Provide the (x, y) coordinate of the cell's center where the given text is located.  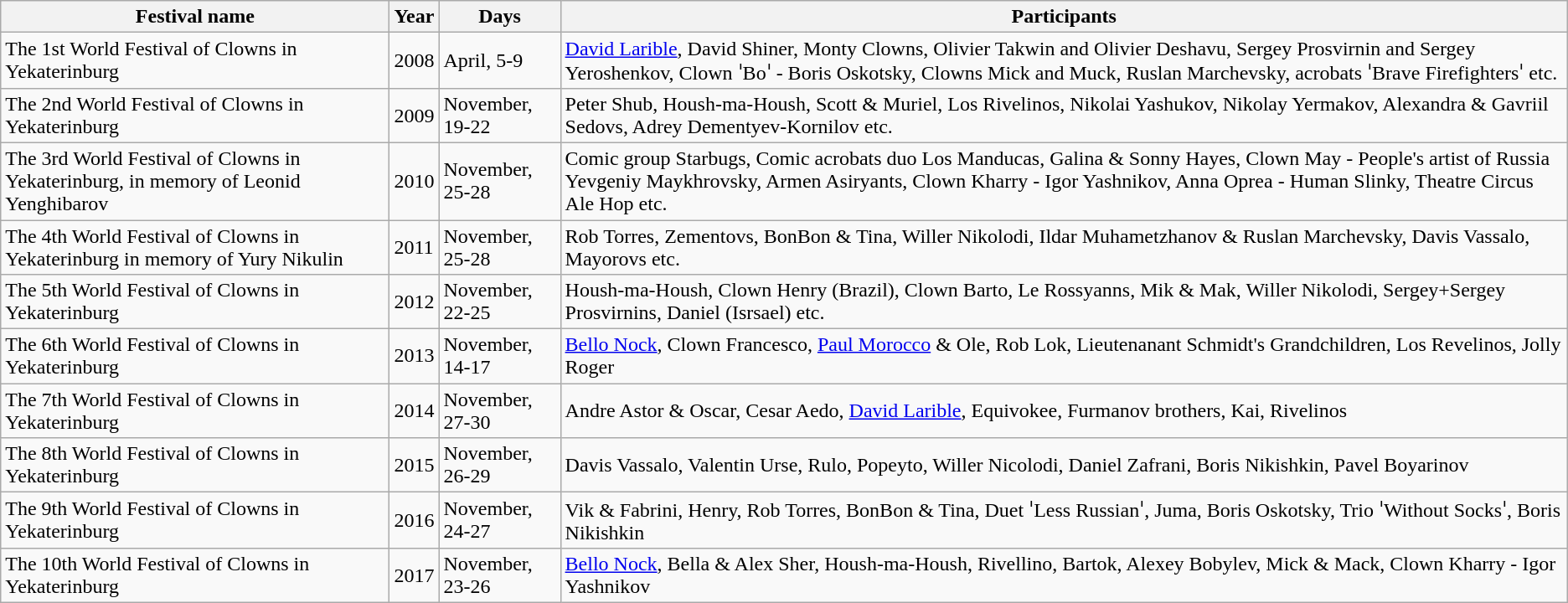
The 6th World Festival of Clowns in Yekaterinburg (195, 357)
The 10th World Festival of Clowns in Yekaterinburg (195, 575)
2013 (414, 357)
November, 23-26 (499, 575)
Bello Nock, Bella & Alex Sher, Housh-ma-Housh, Rivellino, Bartok, Alexey Bobylev, Mick & Mack, Clown Kharry - Igor Yashnikov (1064, 575)
The 9th World Festival of Clowns in Yekaterinburg (195, 521)
Housh-ma-Housh, Clown Henry (Brazil), Clown Barto, Le Rossyanns, Mik & Mak, Willer Nikolodi, Sergey+Sergey Prosvirnins, Daniel (Isrsael) etc. (1064, 301)
Participants (1064, 17)
Andre Astor & Oscar, Cesar Aedo, David Larible, Equivokee, Furmanov brothers, Kai, Rivelinos (1064, 410)
The 4th World Festival of Clowns in Yekaterinburg in memory of Yury Nikulin (195, 246)
November, 19-22 (499, 116)
November, 24-27 (499, 521)
The 8th World Festival of Clowns in Yekaterinburg (195, 466)
2010 (414, 181)
November, 14-17 (499, 357)
The 5th World Festival of Clowns in Yekaterinburg (195, 301)
Vik & Fabrini, Henry, Rob Torres, BonBon & Tina, Duet ˈLess Russianˈ, Juma, Boris Oskotsky, Trio ˈWithout Socksˈ, Boris Nikishkin (1064, 521)
2017 (414, 575)
November, 22-25 (499, 301)
November, 27-30 (499, 410)
Year (414, 17)
Festival name (195, 17)
2015 (414, 466)
April, 5-9 (499, 60)
November, 26-29 (499, 466)
2008 (414, 60)
The 2nd World Festival of Clowns in Yekaterinburg (195, 116)
2009 (414, 116)
2012 (414, 301)
Rob Torres, Zementovs, BonBon & Tina, Willer Nikolodi, Ildar Muhametzhanov & Ruslan Marchevsky, Davis Vassalo, Mayorovs etc. (1064, 246)
Bello Nock, Clown Francesco, Paul Morocco & Ole, Rob Lok, Lieutenanant Schmidt's Grandchildren, Los Revelinos, Jolly Roger (1064, 357)
2014 (414, 410)
Days (499, 17)
2011 (414, 246)
The 7th World Festival of Clowns in Yekaterinburg (195, 410)
2016 (414, 521)
The 1st World Festival of Clowns in Yekaterinburg (195, 60)
Davis Vassalo, Valentin Urse, Rulo, Popeyto, Willer Nicolodi, Daniel Zafrani, Boris Nikishkin, Pavel Boyarinov (1064, 466)
The 3rd World Festival of Clowns in Yekaterinburg, in memory of Leonid Yenghibarov (195, 181)
